Output the [X, Y] coordinate of the center of the cell containing the given text.  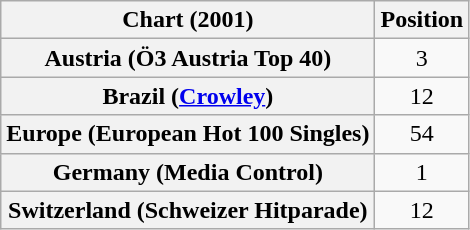
Switzerland (Schweizer Hitparade) [188, 210]
Europe (European Hot 100 Singles) [188, 134]
Austria (Ö3 Austria Top 40) [188, 58]
1 [422, 172]
Position [422, 20]
3 [422, 58]
Brazil (Crowley) [188, 96]
Chart (2001) [188, 20]
Germany (Media Control) [188, 172]
54 [422, 134]
